Search for the cell housing the specified text and yield its [x, y] center coordinate. 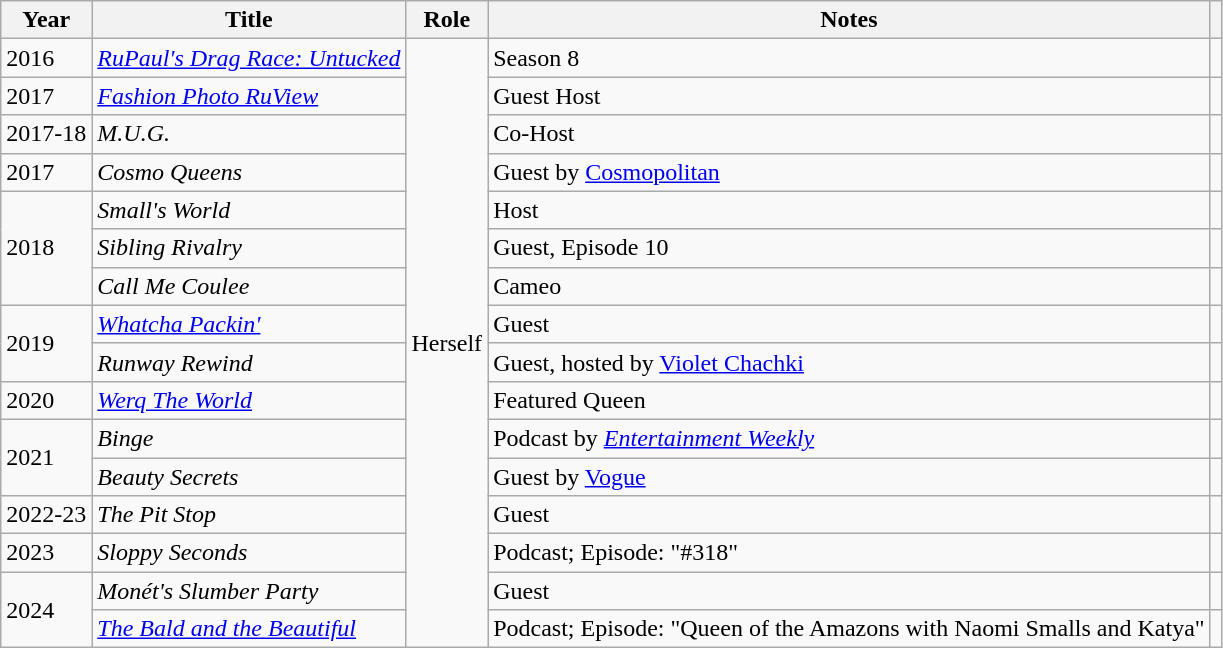
Call Me Coulee [249, 286]
Small's World [249, 210]
2023 [46, 553]
The Pit Stop [249, 515]
M.U.G. [249, 134]
2016 [46, 58]
Sibling Rivalry [249, 248]
2022-23 [46, 515]
Sloppy Seconds [249, 553]
RuPaul's Drag Race: Untucked [249, 58]
Herself [447, 344]
Guest, Episode 10 [850, 248]
The Bald and the Beautiful [249, 629]
Co-Host [850, 134]
Role [447, 20]
2019 [46, 343]
Guest, hosted by Violet Chachki [850, 362]
Podcast; Episode: "#318" [850, 553]
Featured Queen [850, 400]
Host [850, 210]
Notes [850, 20]
Guest Host [850, 96]
2018 [46, 248]
Season 8 [850, 58]
Fashion Photo RuView [249, 96]
2017-18 [46, 134]
Werq The World [249, 400]
2020 [46, 400]
Guest by Vogue [850, 477]
Runway Rewind [249, 362]
Guest by Cosmopolitan [850, 172]
Whatcha Packin' [249, 324]
Beauty Secrets [249, 477]
Binge [249, 438]
Cameo [850, 286]
Podcast; Episode: "Queen of the Amazons with Naomi Smalls and Katya" [850, 629]
Monét's Slumber Party [249, 591]
Cosmo Queens [249, 172]
Title [249, 20]
2024 [46, 610]
Year [46, 20]
2021 [46, 457]
Podcast by Entertainment Weekly [850, 438]
